Scan for the cell matching the given text and deliver its [x, y] coordinate at center. 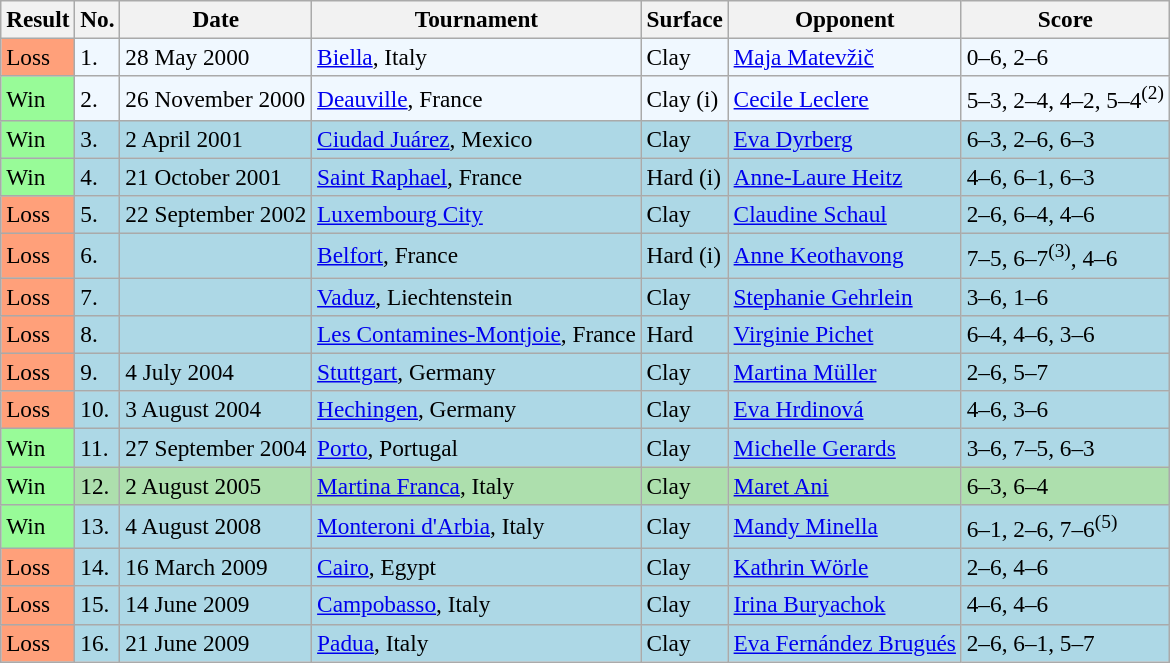
4. [98, 177]
16 March 2009 [216, 567]
Mandy Minella [844, 526]
Result [38, 19]
Maja Matevžič [844, 57]
Eva Dyrberg [844, 139]
3–6, 7–5, 6–3 [1065, 447]
Biella, Italy [476, 57]
6–1, 2–6, 7–6(5) [1065, 526]
Porto, Portugal [476, 447]
2–6, 6–1, 5–7 [1065, 643]
14 June 2009 [216, 605]
5–3, 2–4, 4–2, 5–4(2) [1065, 98]
Eva Fernández Brugués [844, 643]
No. [98, 19]
Les Contamines-Montjoie, France [476, 334]
0–6, 2–6 [1065, 57]
7–5, 6–7(3), 4–6 [1065, 255]
4–6, 4–6 [1065, 605]
Claudine Schaul [844, 214]
2 August 2005 [216, 485]
27 September 2004 [216, 447]
3–6, 1–6 [1065, 296]
22 September 2002 [216, 214]
Stuttgart, Germany [476, 372]
7. [98, 296]
4 August 2008 [216, 526]
Belfort, France [476, 255]
14. [98, 567]
26 November 2000 [216, 98]
4–6, 6–1, 6–3 [1065, 177]
2–6, 4–6 [1065, 567]
2–6, 6–4, 4–6 [1065, 214]
Vaduz, Liechtenstein [476, 296]
6. [98, 255]
Maret Ani [844, 485]
6–3, 6–4 [1065, 485]
2–6, 5–7 [1065, 372]
6–3, 2–6, 6–3 [1065, 139]
28 May 2000 [216, 57]
21 June 2009 [216, 643]
4–6, 3–6 [1065, 410]
16. [98, 643]
13. [98, 526]
Cecile Leclere [844, 98]
10. [98, 410]
Deauville, France [476, 98]
1. [98, 57]
Hard [684, 334]
11. [98, 447]
Martina Franca, Italy [476, 485]
15. [98, 605]
Michelle Gerards [844, 447]
Tournament [476, 19]
5. [98, 214]
9. [98, 372]
Martina Müller [844, 372]
21 October 2001 [216, 177]
Virginie Pichet [844, 334]
Clay (i) [684, 98]
Anne-Laure Heitz [844, 177]
Cairo, Egypt [476, 567]
4 July 2004 [216, 372]
3. [98, 139]
Padua, Italy [476, 643]
2. [98, 98]
Hechingen, Germany [476, 410]
2 April 2001 [216, 139]
Opponent [844, 19]
Saint Raphael, France [476, 177]
Irina Buryachok [844, 605]
Kathrin Wörle [844, 567]
Anne Keothavong [844, 255]
6–4, 4–6, 3–6 [1065, 334]
Stephanie Gehrlein [844, 296]
8. [98, 334]
Surface [684, 19]
3 August 2004 [216, 410]
Date [216, 19]
Score [1065, 19]
12. [98, 485]
Ciudad Juárez, Mexico [476, 139]
Eva Hrdinová [844, 410]
Luxembourg City [476, 214]
Campobasso, Italy [476, 605]
Monteroni d'Arbia, Italy [476, 526]
